Search for the cell housing the specified text and yield its [X, Y] center coordinate. 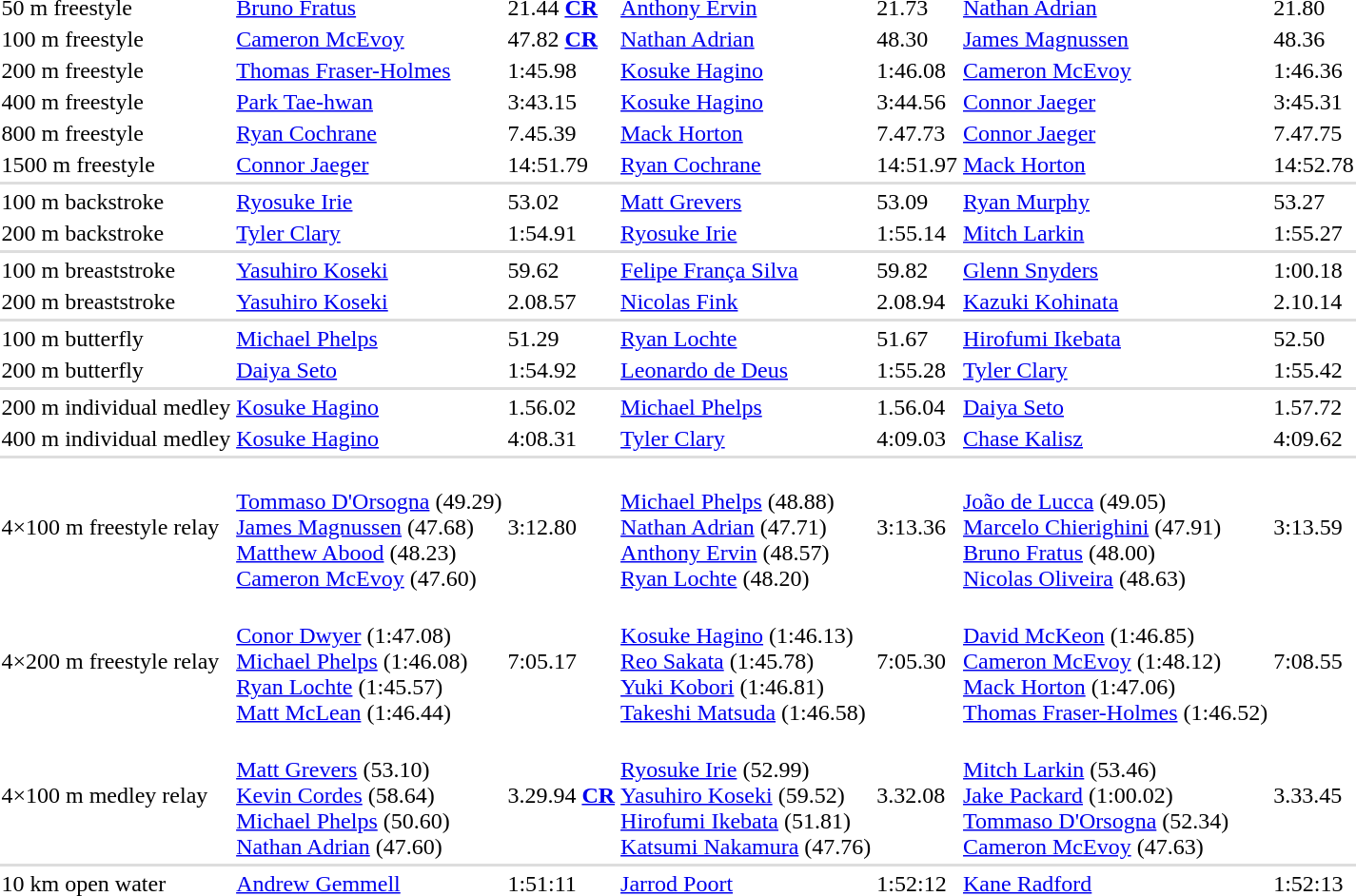
400 m freestyle [116, 102]
1:55.42 [1314, 370]
Glenn Snyders [1115, 270]
Hirofumi Ikebata [1115, 339]
1:54.92 [561, 370]
1:00.18 [1314, 270]
Ryosuke Irie (52.99)Yasuhiro Koseki (59.52)Hirofumi Ikebata (51.81)Katsumi Nakamura (47.76) [746, 795]
100 m freestyle [116, 39]
200 m butterfly [116, 370]
2.08.94 [917, 302]
14:51.79 [561, 165]
Mitch Larkin (53.46)Jake Packard (1:00.02)Tommaso D'Orsogna (52.34)Cameron McEvoy (47.63) [1115, 795]
1.56.04 [917, 407]
1:46.08 [917, 70]
Park Tae-hwan [369, 102]
59.62 [561, 270]
3.29.94 CR [561, 795]
200 m freestyle [116, 70]
51.67 [917, 339]
4×100 m freestyle relay [116, 527]
47.82 CR [561, 39]
James Magnussen [1115, 39]
3:45.31 [1314, 102]
100 m butterfly [116, 339]
João de Lucca (49.05)Marcelo Chierighini (47.91)Bruno Fratus (48.00)Nicolas Oliveira (48.63) [1115, 527]
Conor Dwyer (1:47.08)Michael Phelps (1:46.08)Ryan Lochte (1:45.57)Matt McLean (1:46.44) [369, 661]
Chase Kalisz [1115, 438]
53.02 [561, 202]
53.27 [1314, 202]
7.47.73 [917, 133]
3:13.59 [1314, 527]
14:51.97 [917, 165]
48.30 [917, 39]
1:55.14 [917, 233]
7:08.55 [1314, 661]
14:52.78 [1314, 165]
3.32.08 [917, 795]
4:08.31 [561, 438]
4:09.62 [1314, 438]
Felipe França Silva [746, 270]
800 m freestyle [116, 133]
Mitch Larkin [1115, 233]
Thomas Fraser-Holmes [369, 70]
3:43.15 [561, 102]
53.09 [917, 202]
4×100 m medley relay [116, 795]
400 m individual medley [116, 438]
David McKeon (1:46.85)Cameron McEvoy (1:48.12)Mack Horton (1:47.06)Thomas Fraser-Holmes (1:46.52) [1115, 661]
Matt Grevers [746, 202]
100 m backstroke [116, 202]
Michael Phelps (48.88)Nathan Adrian (47.71)Anthony Ervin (48.57)Ryan Lochte (48.20) [746, 527]
4×200 m freestyle relay [116, 661]
1:54.91 [561, 233]
Nathan Adrian [746, 39]
2.08.57 [561, 302]
Tommaso D'Orsogna (49.29)James Magnussen (47.68)Matthew Abood (48.23)Cameron McEvoy (47.60) [369, 527]
200 m breaststroke [116, 302]
3:13.36 [917, 527]
Matt Grevers (53.10)Kevin Cordes (58.64)Michael Phelps (50.60)Nathan Adrian (47.60) [369, 795]
7:05.17 [561, 661]
3:44.56 [917, 102]
59.82 [917, 270]
Kazuki Kohinata [1115, 302]
Kosuke Hagino (1:46.13)Reo Sakata (1:45.78)Yuki Kobori (1:46.81)Takeshi Matsuda (1:46.58) [746, 661]
Ryan Murphy [1115, 202]
3:12.80 [561, 527]
4:09.03 [917, 438]
1:55.28 [917, 370]
200 m backstroke [116, 233]
48.36 [1314, 39]
7.45.39 [561, 133]
1:46.36 [1314, 70]
100 m breaststroke [116, 270]
200 m individual medley [116, 407]
Ryan Lochte [746, 339]
51.29 [561, 339]
1:55.27 [1314, 233]
52.50 [1314, 339]
1500 m freestyle [116, 165]
1.56.02 [561, 407]
3.33.45 [1314, 795]
Nicolas Fink [746, 302]
7.47.75 [1314, 133]
Leonardo de Deus [746, 370]
1.57.72 [1314, 407]
1:45.98 [561, 70]
2.10.14 [1314, 302]
7:05.30 [917, 661]
